Pinpoint the cell where the given text exists, returning its [x, y] midpoint coordinate. 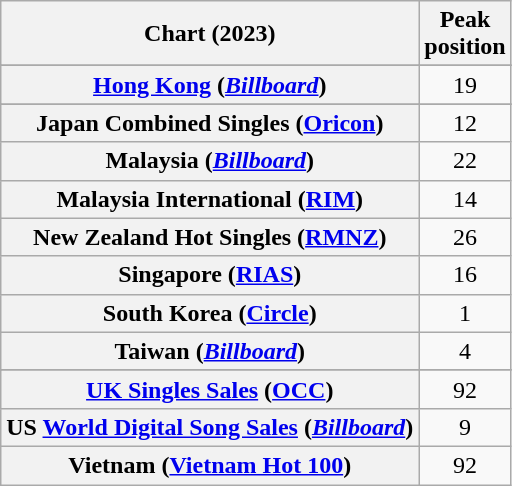
16 [465, 275]
US World Digital Song Sales (Billboard) [210, 427]
Chart (2023) [210, 34]
19 [465, 85]
9 [465, 427]
12 [465, 123]
Vietnam (Vietnam Hot 100) [210, 465]
Malaysia International (RIM) [210, 199]
Japan Combined Singles (Oricon) [210, 123]
Singapore (RIAS) [210, 275]
14 [465, 199]
1 [465, 313]
South Korea (Circle) [210, 313]
Peakposition [465, 34]
Hong Kong (Billboard) [210, 85]
4 [465, 351]
UK Singles Sales (OCC) [210, 389]
26 [465, 237]
Taiwan (Billboard) [210, 351]
22 [465, 161]
Malaysia (Billboard) [210, 161]
New Zealand Hot Singles (RMNZ) [210, 237]
